Detect which cell encompasses the target text, then output its [x, y] center coordinate. 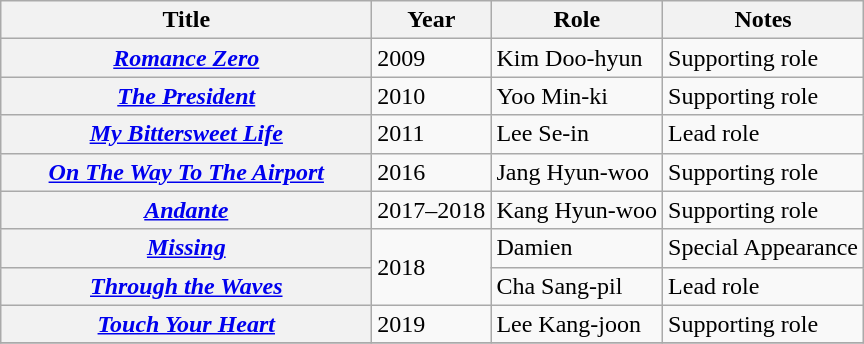
My Bittersweet Life [186, 134]
Romance Zero [186, 58]
2019 [432, 324]
2010 [432, 96]
Role [577, 20]
Damien [577, 248]
Lee Kang-joon [577, 324]
Touch Your Heart [186, 324]
Andante [186, 210]
Yoo Min-ki [577, 96]
On The Way To The Airport [186, 172]
Through the Waves [186, 286]
Kim Doo-hyun [577, 58]
Kang Hyun-woo [577, 210]
Notes [764, 20]
2011 [432, 134]
Missing [186, 248]
2016 [432, 172]
Cha Sang-pil [577, 286]
2017–2018 [432, 210]
The President [186, 96]
Title [186, 20]
Jang Hyun-woo [577, 172]
Lee Se-in [577, 134]
2009 [432, 58]
Special Appearance [764, 248]
2018 [432, 267]
Year [432, 20]
